Detect which cell encompasses the target text, then output its (x, y) center coordinate. 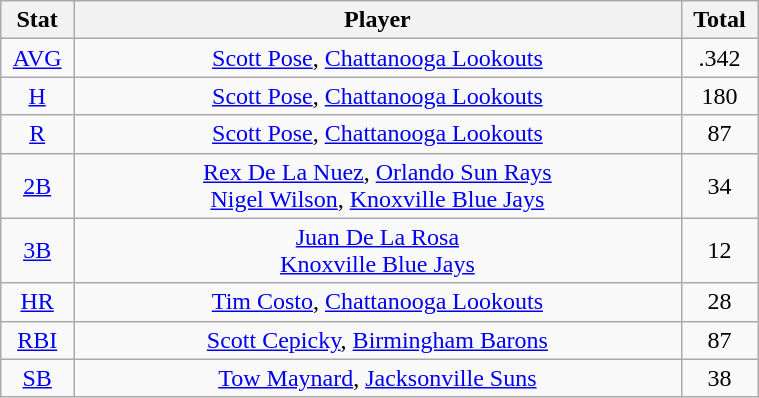
Tow Maynard, Jacksonville Suns (378, 378)
Juan De La Rosa Knoxville Blue Jays (378, 250)
R (38, 134)
34 (719, 186)
Stat (38, 20)
38 (719, 378)
H (38, 96)
Tim Costo, Chattanooga Lookouts (378, 302)
Player (378, 20)
180 (719, 96)
AVG (38, 58)
HR (38, 302)
2B (38, 186)
12 (719, 250)
SB (38, 378)
3B (38, 250)
Scott Cepicky, Birmingham Barons (378, 340)
28 (719, 302)
Total (719, 20)
.342 (719, 58)
Rex De La Nuez, Orlando Sun Rays Nigel Wilson, Knoxville Blue Jays (378, 186)
RBI (38, 340)
